Return the (X, Y) coordinate for the center point of the cell that contains the specified text.  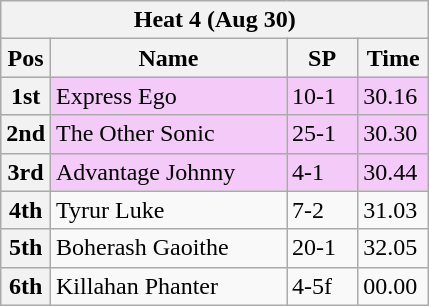
2nd (26, 134)
Pos (26, 58)
Killahan Phanter (169, 286)
Name (169, 58)
1st (26, 96)
Time (394, 58)
30.30 (394, 134)
3rd (26, 172)
Tyrur Luke (169, 210)
Express Ego (169, 96)
31.03 (394, 210)
30.44 (394, 172)
4-5f (322, 286)
6th (26, 286)
SP (322, 58)
10-1 (322, 96)
32.05 (394, 248)
4-1 (322, 172)
20-1 (322, 248)
5th (26, 248)
Heat 4 (Aug 30) (215, 20)
30.16 (394, 96)
25-1 (322, 134)
00.00 (394, 286)
Advantage Johnny (169, 172)
7-2 (322, 210)
4th (26, 210)
Boherash Gaoithe (169, 248)
The Other Sonic (169, 134)
